Capture the cell that displays the provided text and extract its [X, Y] central coordinate. 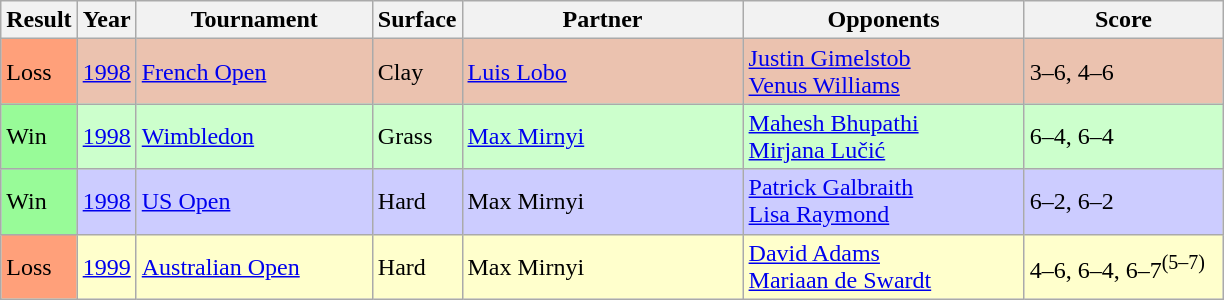
Justin Gimelstob Venus Williams [884, 72]
Mahesh Bhupathi Mirjana Lučić [884, 136]
1999 [106, 266]
Wimbledon [254, 136]
Grass [417, 136]
6–2, 6–2 [1124, 202]
Patrick Galbraith Lisa Raymond [884, 202]
3–6, 4–6 [1124, 72]
Score [1124, 20]
Clay [417, 72]
Luis Lobo [602, 72]
Australian Open [254, 266]
6–4, 6–4 [1124, 136]
4–6, 6–4, 6–7(5–7) [1124, 266]
Result [39, 20]
Partner [602, 20]
Tournament [254, 20]
Surface [417, 20]
US Open [254, 202]
Opponents [884, 20]
French Open [254, 72]
David Adams Mariaan de Swardt [884, 266]
Year [106, 20]
